Search for the cell housing the specified text and yield its (X, Y) center coordinate. 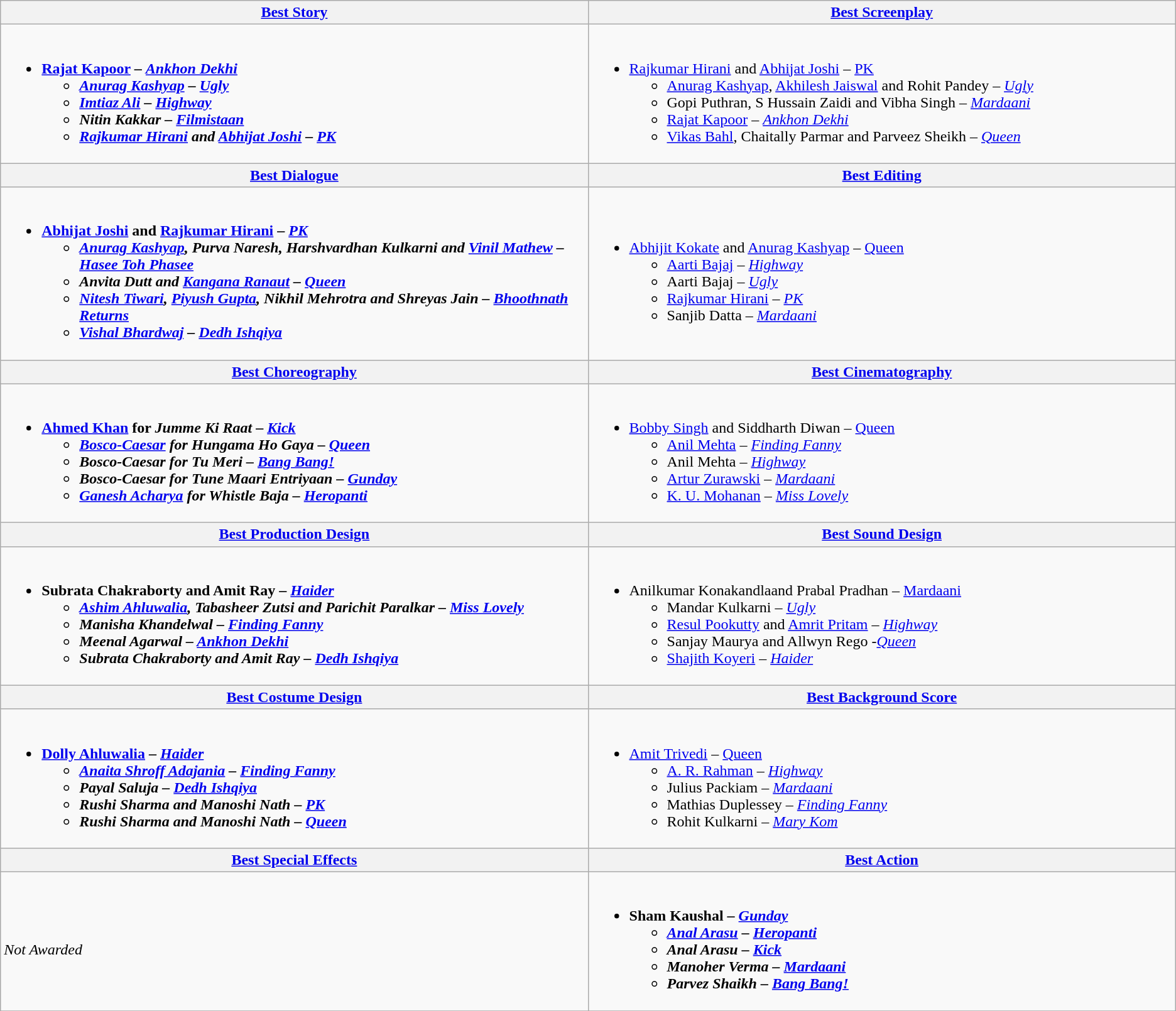
Sham Kaushal – GundayAnal Arasu – HeropantiAnal Arasu – KickManoher Verma – MardaaniParvez Shaikh – Bang Bang! (882, 941)
Best Choreography (294, 372)
Best Special Effects (294, 860)
Best Editing (882, 175)
Abhijit Kokate and Anurag Kashyap – QueenAarti Bajaj – HighwayAarti Bajaj – UglyRajkumar Hirani – PKSanjib Datta – Mardaani (882, 274)
Rajat Kapoor – Ankhon DekhiAnurag Kashyap – UglyImtiaz Ali – HighwayNitin Kakkar – FilmistaanRajkumar Hirani and Abhijat Joshi – PK (294, 94)
Best Sound Design (882, 534)
Not Awarded (294, 941)
Best Background Score (882, 697)
Best Screenplay (882, 13)
Best Dialogue (294, 175)
Best Action (882, 860)
Best Cinematography (882, 372)
Best Story (294, 13)
Best Costume Design (294, 697)
Best Production Design (294, 534)
Amit Trivedi – QueenA. R. Rahman – HighwayJulius Packiam – MardaaniMathias Duplessey – Finding FannyRohit Kulkarni – Mary Kom (882, 779)
Bobby Singh and Siddharth Diwan – QueenAnil Mehta – Finding FannyAnil Mehta – HighwayArtur Zurawski – MardaaniK. U. Mohanan – Miss Lovely (882, 453)
